Output the (X, Y) coordinate of the center of the cell containing the given text.  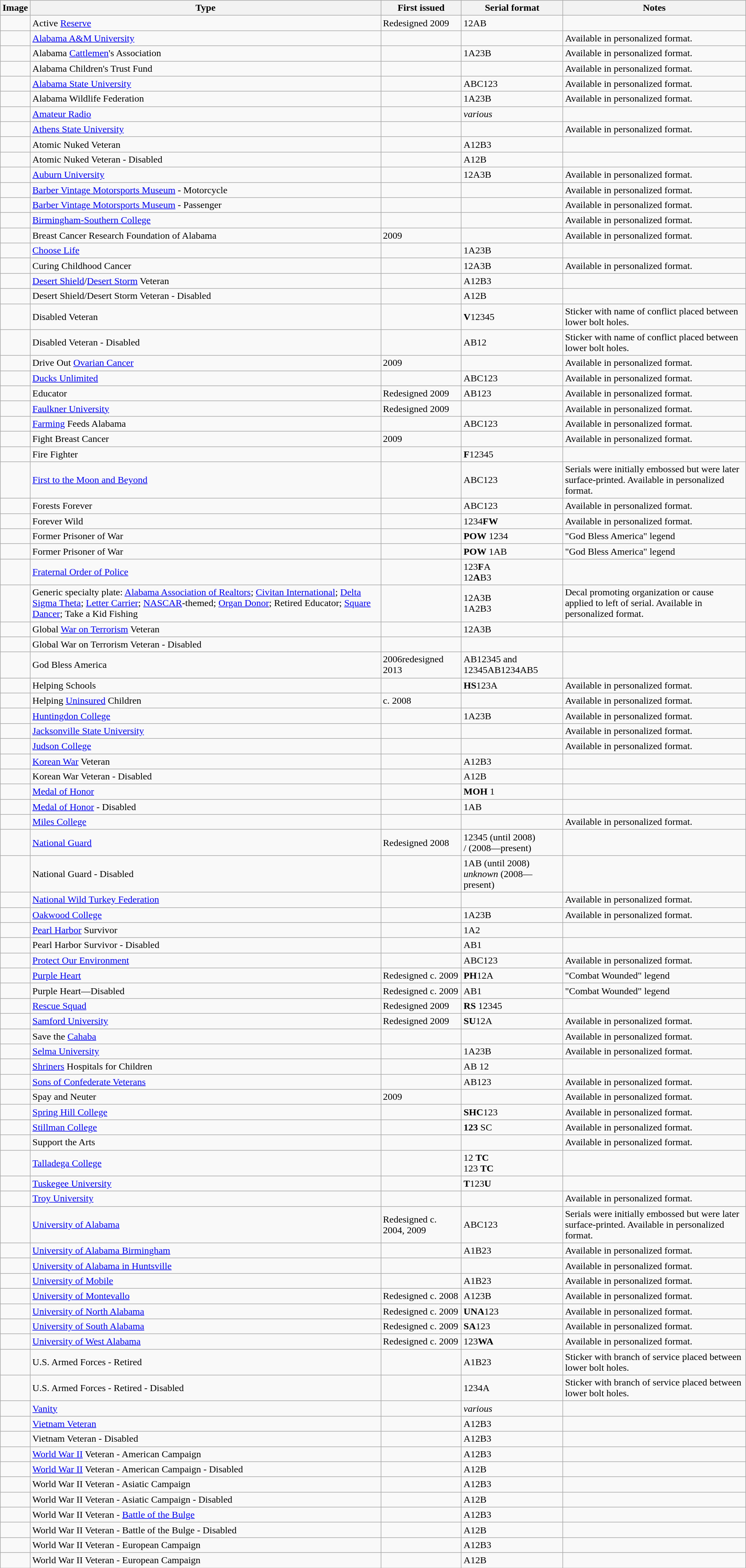
National Wild Turkey Federation (206, 900)
Support the Arts (206, 1142)
Rescue Squad (206, 1006)
1AB (until 2008)unknown (2008—present) (512, 874)
Redesigned c. 2004, 2009 (421, 1225)
HS123A (512, 685)
Ducks Unlimited (206, 378)
Korean War Veteran - Disabled (206, 777)
Global War on Terrorism Veteran (206, 629)
AB12345 and 12345AB1234AB5 (512, 665)
Faulkner University (206, 408)
Shriners Hospitals for Children (206, 1067)
University of South Alabama (206, 1327)
National Guard (206, 842)
World War II Veteran - American Campaign - Disabled (206, 1469)
World War II Veteran - Battle of the Bulge (206, 1515)
Tuskegee University (206, 1183)
Alabama Cattlemen's Association (206, 53)
Selma University (206, 1052)
V12345 (512, 316)
PH12A (512, 975)
Fight Breast Cancer (206, 439)
Farming Feeds Alabama (206, 424)
Vanity (206, 1409)
Medal of Honor (206, 792)
123 SC (512, 1127)
U.S. Armed Forces - Retired - Disabled (206, 1388)
Serial format (512, 8)
Choose Life (206, 251)
Redesigned 2008 (421, 842)
Image (15, 8)
12345 (until 2008)/ (2008—present) (512, 842)
123FA12AB3 (512, 572)
Educator (206, 393)
Desert Shield/Desert Storm Veteran (206, 281)
Protect Our Environment (206, 960)
Oakwood College (206, 915)
AB 12 (512, 1067)
Athens State University (206, 129)
F12345 (512, 454)
Helping Uninsured Children (206, 701)
SA123 (512, 1327)
Global War on Terrorism Veteran - Disabled (206, 644)
Barber Vintage Motorsports Museum - Motorcycle (206, 190)
1234FW (512, 521)
Medal of Honor - Disabled (206, 807)
University of Alabama Birmingham (206, 1250)
Jacksonville State University (206, 731)
Barber Vintage Motorsports Museum - Passenger (206, 205)
SU12A (512, 1021)
World War II Veteran - American Campaign (206, 1454)
Alabama Wildlife Federation (206, 99)
Decal promoting organization or cause applied to left of serial. Available in personalized format. (654, 603)
Sons of Confederate Veterans (206, 1082)
Forests Forever (206, 506)
UNA123 (512, 1311)
12A3B1A2B3 (512, 603)
1AB (512, 807)
Type (206, 8)
Korean War Veteran (206, 761)
Redesigned c. 2008 (421, 1296)
University of North Alabama (206, 1311)
First to the Moon and Beyond (206, 480)
World War II Veteran - Asiatic Campaign - Disabled (206, 1499)
God Bless America (206, 665)
MOH 1 (512, 792)
Spring Hill College (206, 1112)
Disabled Veteran - Disabled (206, 343)
Helping Schools (206, 685)
Pearl Harbor Survivor - Disabled (206, 945)
Spay and Neuter (206, 1097)
POW 1234 (512, 536)
Alabama State University (206, 84)
Atomic Nuked Veteran - Disabled (206, 159)
Vietnam Veteran (206, 1424)
Alabama A&M University (206, 38)
Drive Out Ovarian Cancer (206, 363)
AB12 (512, 343)
1A2 (512, 930)
Curing Childhood Cancer (206, 266)
Atomic Nuked Veteran (206, 144)
12AB (512, 23)
Notes (654, 8)
1234A (512, 1388)
Save the Cahaba (206, 1036)
National Guard - Disabled (206, 874)
First issued (421, 8)
Active Reserve (206, 23)
Purple Heart—Disabled (206, 991)
Pearl Harbor Survivor (206, 930)
T123U (512, 1183)
Talladega College (206, 1163)
c. 2008 (421, 701)
University of Mobile (206, 1281)
Samford University (206, 1021)
SHC123 (512, 1112)
Miles College (206, 822)
Troy University (206, 1199)
University of Alabama (206, 1225)
Amateur Radio (206, 114)
Huntingdon College (206, 716)
Stillman College (206, 1127)
POW 1AB (512, 551)
Fraternal Order of Police (206, 572)
World War II Veteran - Asiatic Campaign (206, 1484)
World War II Veteran - Battle of the Bulge - Disabled (206, 1530)
12 TC123 TC (512, 1163)
Desert Shield/Desert Storm Veteran - Disabled (206, 296)
Auburn University (206, 175)
Vietnam Veteran - Disabled (206, 1439)
Birmingham-Southern College (206, 220)
Disabled Veteran (206, 316)
University of West Alabama (206, 1342)
University of Montevallo (206, 1296)
Judson College (206, 746)
A123B (512, 1296)
Purple Heart (206, 975)
Breast Cancer Research Foundation of Alabama (206, 235)
University of Alabama in Huntsville (206, 1266)
2006redesigned 2013 (421, 665)
U.S. Armed Forces - Retired (206, 1362)
Forever Wild (206, 521)
Alabama Children's Trust Fund (206, 69)
123WA (512, 1342)
RS 12345 (512, 1006)
Fire Fighter (206, 454)
